For the text-containing cell, return its midpoint in (x, y) coordinate format. 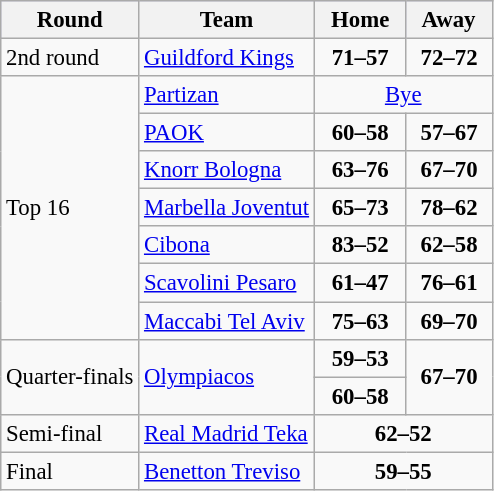
Quarter-finals (70, 376)
Bye (403, 95)
Round (70, 20)
62–52 (403, 433)
Olympiacos (227, 376)
Final (70, 471)
Away (449, 20)
Scavolini Pesaro (227, 283)
76–61 (449, 283)
65–73 (360, 208)
Cibona (227, 245)
61–47 (360, 283)
PAOK (227, 133)
Top 16 (70, 208)
75–63 (360, 321)
71–57 (360, 58)
Benetton Treviso (227, 471)
Semi-final (70, 433)
Team (227, 20)
78–62 (449, 208)
Marbella Joventut (227, 208)
62–58 (449, 245)
59–55 (403, 471)
72–72 (449, 58)
2nd round (70, 58)
Guildford Kings (227, 58)
Real Madrid Teka (227, 433)
Knorr Bologna (227, 170)
Maccabi Tel Aviv (227, 321)
Partizan (227, 95)
57–67 (449, 133)
Home (360, 20)
83–52 (360, 245)
69–70 (449, 321)
59–53 (360, 358)
63–76 (360, 170)
